Output the (x, y) coordinate of the center of the cell containing the given text.  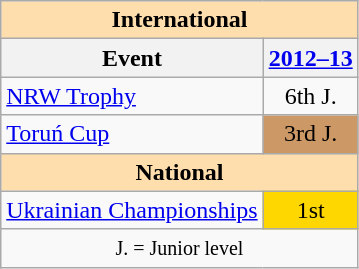
6th J. (310, 96)
International (180, 20)
1st (310, 210)
Event (132, 58)
2012–13 (310, 58)
NRW Trophy (132, 96)
National (180, 172)
3rd J. (310, 134)
J. = Junior level (180, 248)
Ukrainian Championships (132, 210)
Toruń Cup (132, 134)
